Find where the given text appears and provide that cell's center as [x, y] coordinate. 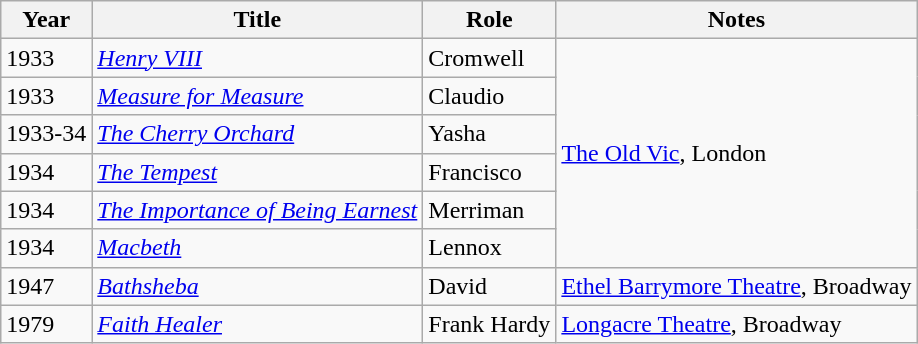
1979 [46, 324]
Role [490, 20]
Faith Healer [258, 324]
Henry VIII [258, 58]
Merriman [490, 210]
Lennox [490, 248]
Frank Hardy [490, 324]
The Cherry Orchard [258, 134]
Yasha [490, 134]
Macbeth [258, 248]
Bathsheba [258, 286]
1933-34 [46, 134]
Ethel Barrymore Theatre, Broadway [736, 286]
Year [46, 20]
Notes [736, 20]
The Tempest [258, 172]
Measure for Measure [258, 96]
The Importance of Being Earnest [258, 210]
Claudio [490, 96]
Title [258, 20]
1947 [46, 286]
Cromwell [490, 58]
Longacre Theatre, Broadway [736, 324]
Francisco [490, 172]
The Old Vic, London [736, 153]
David [490, 286]
